Determine the [x, y] coordinate at the center of the cell enclosing the given text.  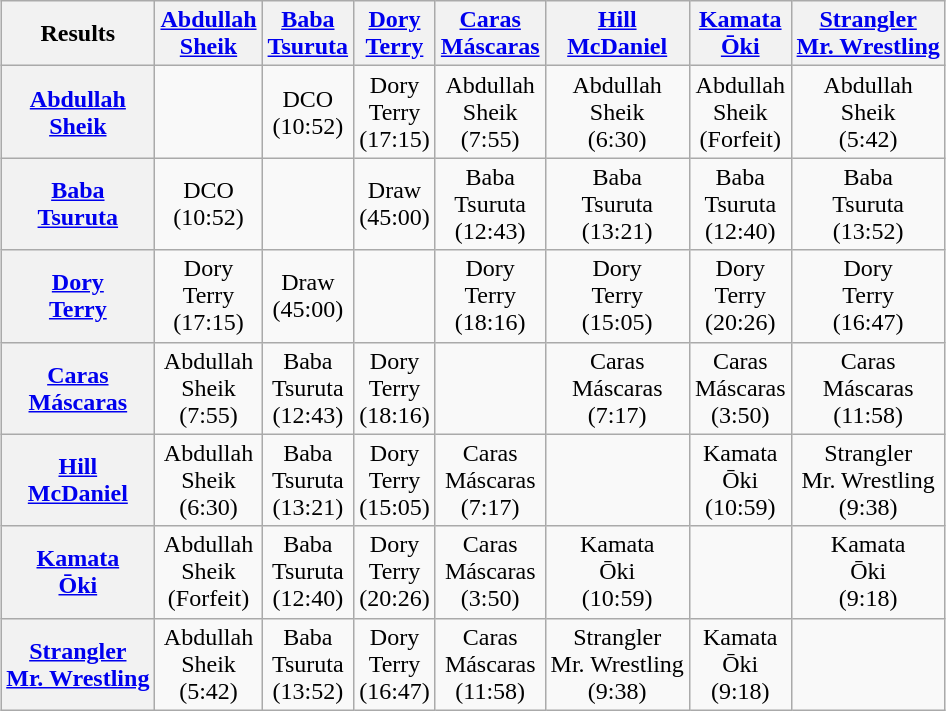
Results [78, 34]
